For the text-containing cell, return its midpoint in [X, Y] coordinate format. 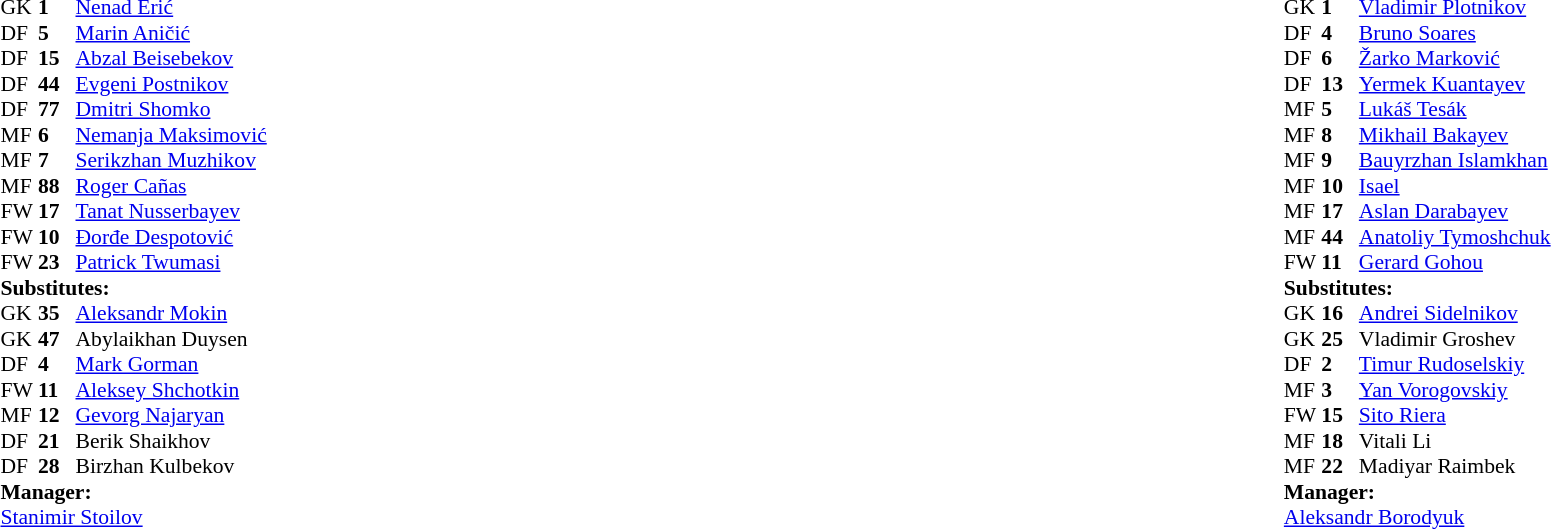
Anatoliy Tymoshchuk [1455, 237]
7 [57, 161]
Aleksey Shchotkin [172, 390]
Yan Vorogovskiy [1455, 390]
77 [57, 109]
Andrei Sidelnikov [1455, 313]
Tanat Nusserbayev [172, 211]
12 [57, 415]
Bruno Soares [1455, 33]
Roger Cañas [172, 186]
2 [1340, 365]
Bauyrzhan Islamkhan [1455, 161]
21 [57, 441]
Sito Riera [1455, 415]
25 [1340, 339]
Serikzhan Muzhikov [172, 161]
9 [1340, 161]
Aleksandr Mokin [172, 313]
22 [1340, 467]
16 [1340, 313]
88 [57, 186]
Birzhan Kulbekov [172, 467]
3 [1340, 390]
Đorđe Despotović [172, 237]
Timur Rudoselskiy [1455, 365]
Nemanja Maksimović [172, 135]
Žarko Marković [1455, 59]
Madiyar Raimbek [1455, 467]
28 [57, 467]
Vitali Li [1455, 441]
Lukáš Tesák [1455, 109]
Mark Gorman [172, 365]
Gevorg Najaryan [172, 415]
Marin Aničić [172, 33]
Evgeni Postnikov [172, 84]
Patrick Twumasi [172, 263]
Mikhail Bakayev [1455, 135]
Berik Shaikhov [172, 441]
47 [57, 339]
Isael [1455, 186]
Abylaikhan Duysen [172, 339]
Vladimir Groshev [1455, 339]
35 [57, 313]
8 [1340, 135]
Abzal Beisebekov [172, 59]
23 [57, 263]
13 [1340, 84]
Yermek Kuantayev [1455, 84]
18 [1340, 441]
Aslan Darabayev [1455, 211]
Dmitri Shomko [172, 109]
Gerard Gohou [1455, 263]
